Provide the [X, Y] coordinate of the cell's center where the given text is located.  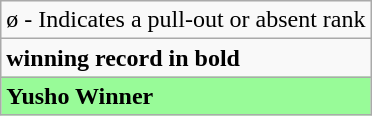
ø - Indicates a pull-out or absent rank [186, 20]
Yusho Winner [186, 96]
winning record in bold [186, 58]
